Pinpoint the cell where the given text exists, returning its (x, y) midpoint coordinate. 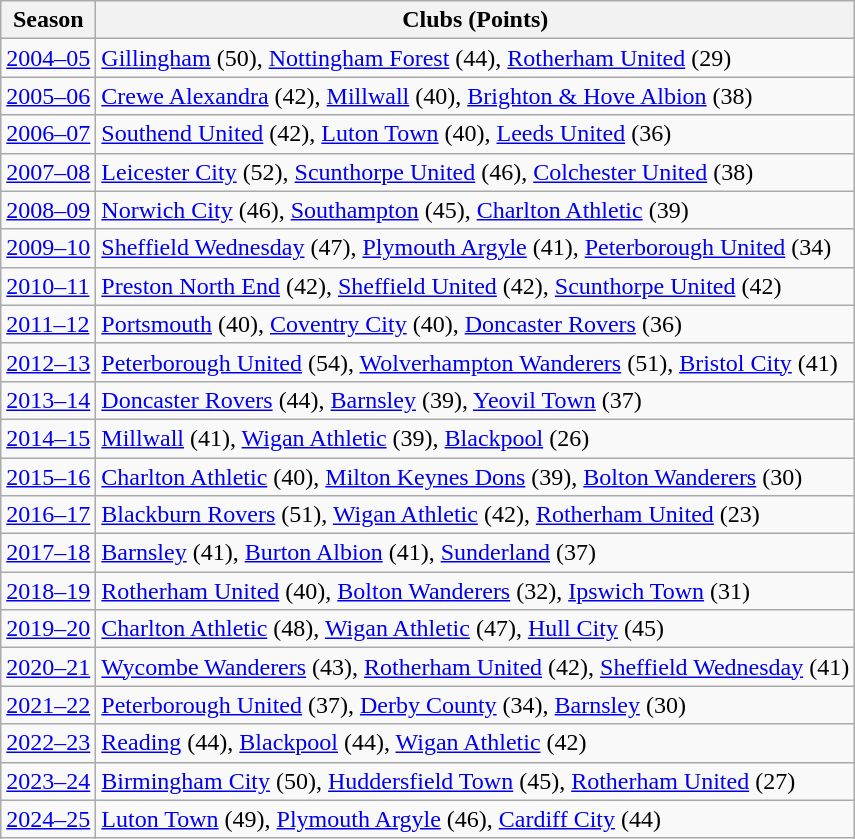
2020–21 (48, 667)
2005–06 (48, 96)
2016–17 (48, 515)
Sheffield Wednesday (47), Plymouth Argyle (41), Peterborough United (34) (476, 248)
Blackburn Rovers (51), Wigan Athletic (42), Rotherham United (23) (476, 515)
Reading (44), Blackpool (44), Wigan Athletic (42) (476, 743)
Preston North End (42), Sheffield United (42), Scunthorpe United (42) (476, 286)
2022–23 (48, 743)
Leicester City (52), Scunthorpe United (46), Colchester United (38) (476, 172)
2021–22 (48, 705)
Norwich City (46), Southampton (45), Charlton Athletic (39) (476, 210)
2023–24 (48, 781)
2013–14 (48, 400)
2015–16 (48, 477)
Rotherham United (40), Bolton Wanderers (32), Ipswich Town (31) (476, 591)
Portsmouth (40), Coventry City (40), Doncaster Rovers (36) (476, 324)
Season (48, 20)
Crewe Alexandra (42), Millwall (40), Brighton & Hove Albion (38) (476, 96)
2017–18 (48, 553)
2012–13 (48, 362)
2011–12 (48, 324)
Charlton Athletic (40), Milton Keynes Dons (39), Bolton Wanderers (30) (476, 477)
Peterborough United (37), Derby County (34), Barnsley (30) (476, 705)
Gillingham (50), Nottingham Forest (44), Rotherham United (29) (476, 58)
Luton Town (49), Plymouth Argyle (46), Cardiff City (44) (476, 819)
Clubs (Points) (476, 20)
2006–07 (48, 134)
2019–20 (48, 629)
Barnsley (41), Burton Albion (41), Sunderland (37) (476, 553)
2014–15 (48, 438)
Charlton Athletic (48), Wigan Athletic (47), Hull City (45) (476, 629)
Birmingham City (50), Huddersfield Town (45), Rotherham United (27) (476, 781)
2004–05 (48, 58)
2024–25 (48, 819)
Wycombe Wanderers (43), Rotherham United (42), Sheffield Wednesday (41) (476, 667)
2010–11 (48, 286)
Millwall (41), Wigan Athletic (39), Blackpool (26) (476, 438)
2018–19 (48, 591)
2007–08 (48, 172)
Doncaster Rovers (44), Barnsley (39), Yeovil Town (37) (476, 400)
Peterborough United (54), Wolverhampton Wanderers (51), Bristol City (41) (476, 362)
Southend United (42), Luton Town (40), Leeds United (36) (476, 134)
2008–09 (48, 210)
2009–10 (48, 248)
